For the text-containing cell, return its midpoint in [x, y] coordinate format. 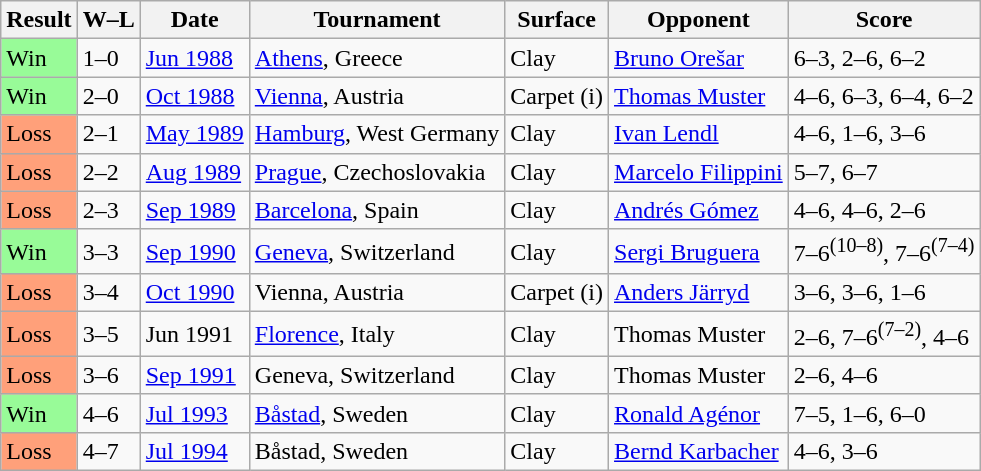
Jun 1988 [194, 58]
Ronald Agénor [699, 413]
Athens, Greece [377, 58]
Opponent [699, 20]
Jul 1993 [194, 413]
May 1989 [194, 134]
4–6, 4–6, 2–6 [884, 210]
Oct 1988 [194, 96]
3–3 [108, 252]
Surface [557, 20]
Bernd Karbacher [699, 451]
Sep 1990 [194, 252]
Result [39, 20]
6–3, 2–6, 6–2 [884, 58]
1–0 [108, 58]
Anders Järryd [699, 293]
W–L [108, 20]
Jun 1991 [194, 334]
Ivan Lendl [699, 134]
3–6 [108, 375]
Jul 1994 [194, 451]
4–7 [108, 451]
Date [194, 20]
Tournament [377, 20]
Florence, Italy [377, 334]
Prague, Czechoslovakia [377, 172]
3–5 [108, 334]
2–2 [108, 172]
Hamburg, West Germany [377, 134]
4–6, 3–6 [884, 451]
Aug 1989 [194, 172]
Andrés Gómez [699, 210]
2–3 [108, 210]
4–6, 1–6, 3–6 [884, 134]
Oct 1990 [194, 293]
Barcelona, Spain [377, 210]
7–6(10–8), 7–6(7–4) [884, 252]
2–0 [108, 96]
4–6, 6–3, 6–4, 6–2 [884, 96]
Score [884, 20]
Sep 1991 [194, 375]
3–4 [108, 293]
Marcelo Filippini [699, 172]
3–6, 3–6, 1–6 [884, 293]
2–1 [108, 134]
Sergi Bruguera [699, 252]
5–7, 6–7 [884, 172]
Sep 1989 [194, 210]
7–5, 1–6, 6–0 [884, 413]
2–6, 4–6 [884, 375]
2–6, 7–6(7–2), 4–6 [884, 334]
4–6 [108, 413]
Bruno Orešar [699, 58]
